Pinpoint the cell where the given text exists, returning its [X, Y] midpoint coordinate. 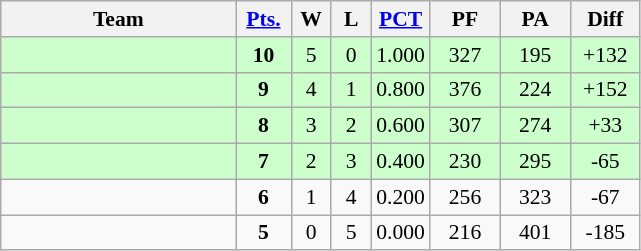
PA [535, 19]
256 [465, 197]
Team [118, 19]
0.000 [400, 233]
323 [535, 197]
327 [465, 55]
216 [465, 233]
376 [465, 90]
0.400 [400, 162]
-185 [605, 233]
10 [264, 55]
+33 [605, 126]
W [311, 19]
6 [264, 197]
Pts. [264, 19]
295 [535, 162]
+152 [605, 90]
+132 [605, 55]
7 [264, 162]
0.600 [400, 126]
307 [465, 126]
0.200 [400, 197]
L [351, 19]
9 [264, 90]
8 [264, 126]
PF [465, 19]
0.800 [400, 90]
401 [535, 233]
195 [535, 55]
230 [465, 162]
PCT [400, 19]
-67 [605, 197]
-65 [605, 162]
224 [535, 90]
274 [535, 126]
Diff [605, 19]
1.000 [400, 55]
